Find where the given text appears and provide that cell's center as [X, Y] coordinate. 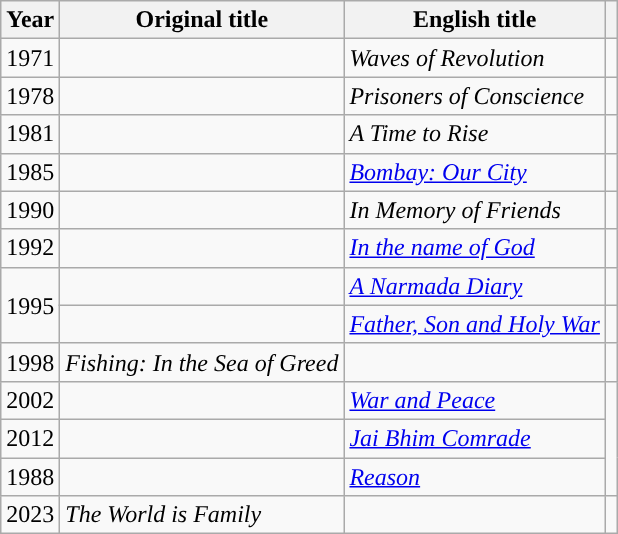
Year [30, 20]
1971 [30, 58]
A Narmada Diary [475, 286]
Waves of Revolution [475, 58]
In the name of God [475, 248]
Father, Son and Holy War [475, 324]
1978 [30, 96]
Fishing: In the Sea of Greed [202, 362]
1981 [30, 134]
In Memory of Friends [475, 210]
The World is Family [202, 515]
1998 [30, 362]
Original title [202, 20]
Prisoners of Conscience [475, 96]
1990 [30, 210]
English title [475, 20]
1995 [30, 305]
War and Peace [475, 400]
2012 [30, 438]
2023 [30, 515]
2002 [30, 400]
Bombay: Our City [475, 172]
Jai Bhim Comrade [475, 438]
A Time to Rise [475, 134]
1992 [30, 248]
1988 [30, 477]
1985 [30, 172]
Reason [475, 477]
